Return the (x, y) coordinate for the center point of the cell that contains the specified text.  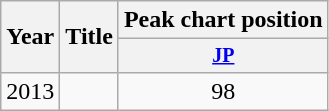
Title (90, 37)
Peak chart position (223, 20)
JP (223, 56)
Year (30, 37)
98 (223, 91)
2013 (30, 91)
